From the cell containing the given text, extract its center point as [X, Y] coordinate. 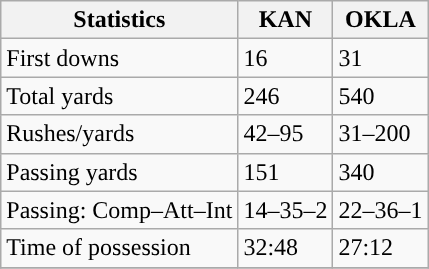
Passing yards [120, 172]
22–36–1 [380, 210]
42–95 [286, 134]
246 [286, 96]
Passing: Comp–Att–Int [120, 210]
151 [286, 172]
Rushes/yards [120, 134]
First downs [120, 58]
Statistics [120, 20]
KAN [286, 20]
14–35–2 [286, 210]
OKLA [380, 20]
31–200 [380, 134]
540 [380, 96]
16 [286, 58]
31 [380, 58]
Time of possession [120, 248]
340 [380, 172]
32:48 [286, 248]
27:12 [380, 248]
Total yards [120, 96]
